Search for the cell housing the specified text and yield its [x, y] center coordinate. 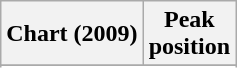
Peak position [189, 34]
Chart (2009) [72, 34]
